Pinpoint the cell where the given text exists, returning its (X, Y) midpoint coordinate. 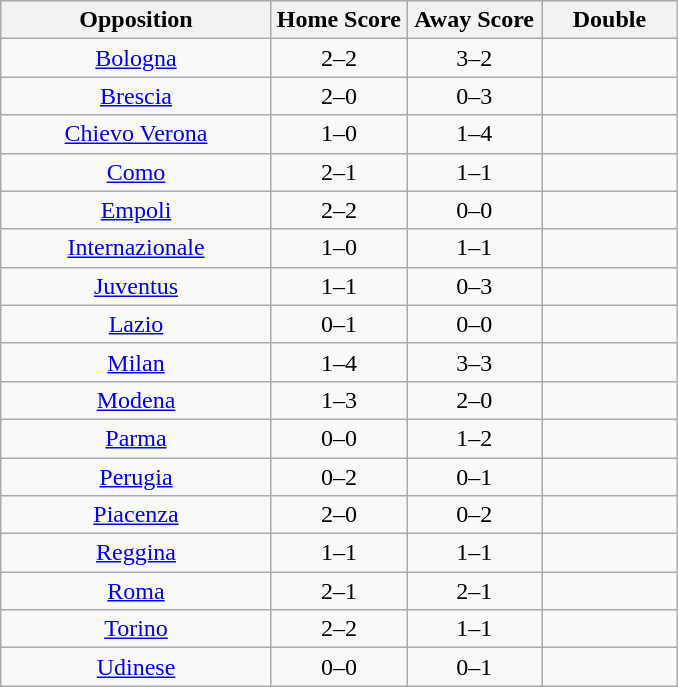
Parma (136, 438)
3–3 (474, 362)
Chievo Verona (136, 134)
Away Score (474, 20)
Bologna (136, 58)
3–2 (474, 58)
Roma (136, 591)
1–2 (474, 438)
Reggina (136, 553)
Lazio (136, 324)
Milan (136, 362)
Torino (136, 629)
Home Score (338, 20)
Perugia (136, 477)
Juventus (136, 286)
Internazionale (136, 248)
Brescia (136, 96)
Udinese (136, 667)
Opposition (136, 20)
Double (610, 20)
Modena (136, 400)
Empoli (136, 210)
Piacenza (136, 515)
1–3 (338, 400)
Como (136, 172)
